Return the (x, y) coordinate for the center point of the cell that contains the specified text.  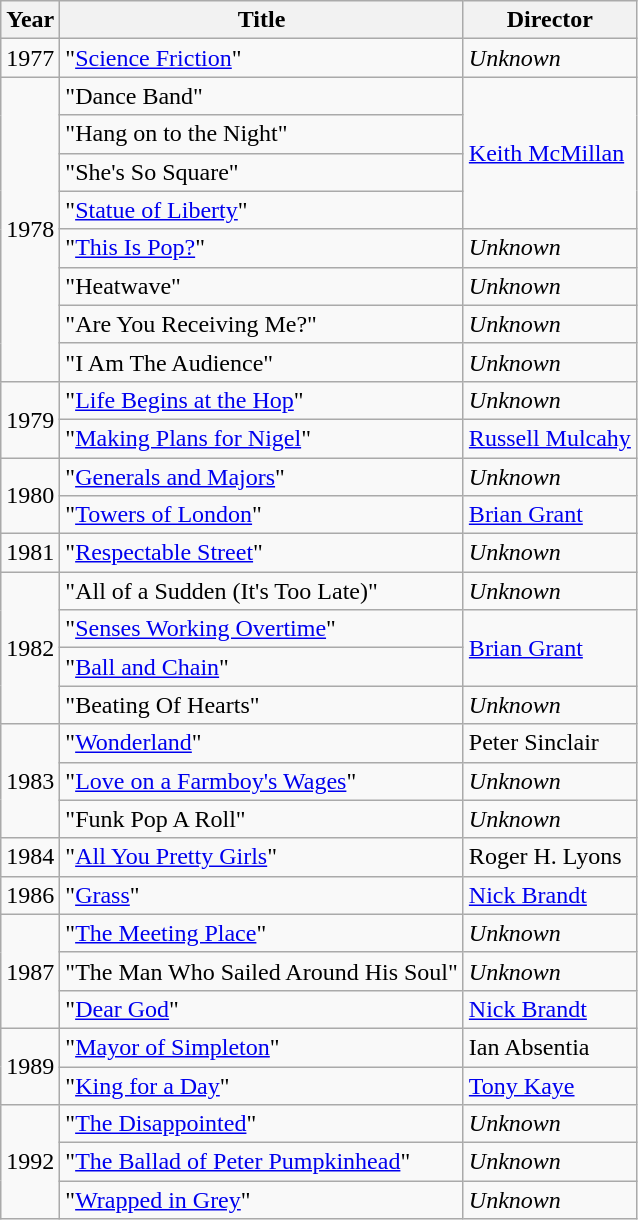
Russell Mulcahy (550, 438)
1984 (30, 857)
"She's So Square" (262, 172)
"Dance Band" (262, 96)
Title (262, 20)
"All You Pretty Girls" (262, 857)
"The Meeting Place" (262, 933)
"Grass" (262, 895)
Year (30, 20)
"Making Plans for Nigel" (262, 438)
1978 (30, 229)
1987 (30, 971)
1979 (30, 419)
"Dear God" (262, 1009)
"Wonderland" (262, 743)
"I Am The Audience" (262, 362)
"The Ballad of Peter Pumpkinhead" (262, 1162)
1983 (30, 781)
1986 (30, 895)
Ian Absentia (550, 1047)
"Beating Of Hearts" (262, 705)
1981 (30, 553)
1989 (30, 1066)
"The Disappointed" (262, 1124)
"The Man Who Sailed Around His Soul" (262, 971)
"King for a Day" (262, 1085)
"Hang on to the Night" (262, 134)
"Senses Working Overtime" (262, 629)
Roger H. Lyons (550, 857)
"Mayor of Simpleton" (262, 1047)
"This Is Pop?" (262, 248)
"Are You Receiving Me?" (262, 324)
Peter Sinclair (550, 743)
"Respectable Street" (262, 553)
1982 (30, 648)
"Wrapped in Grey" (262, 1200)
"Generals and Majors" (262, 477)
"Science Friction" (262, 58)
"Funk Pop A Roll" (262, 819)
"Statue of Liberty" (262, 210)
Director (550, 20)
1992 (30, 1162)
"All of a Sudden (It's Too Late)" (262, 591)
Tony Kaye (550, 1085)
"Love on a Farmboy's Wages" (262, 781)
"Heatwave" (262, 286)
Keith McMillan (550, 153)
1977 (30, 58)
"Ball and Chain" (262, 667)
"Towers of London" (262, 515)
1980 (30, 496)
"Life Begins at the Hop" (262, 400)
